Output the [x, y] coordinate of the center of the cell containing the given text.  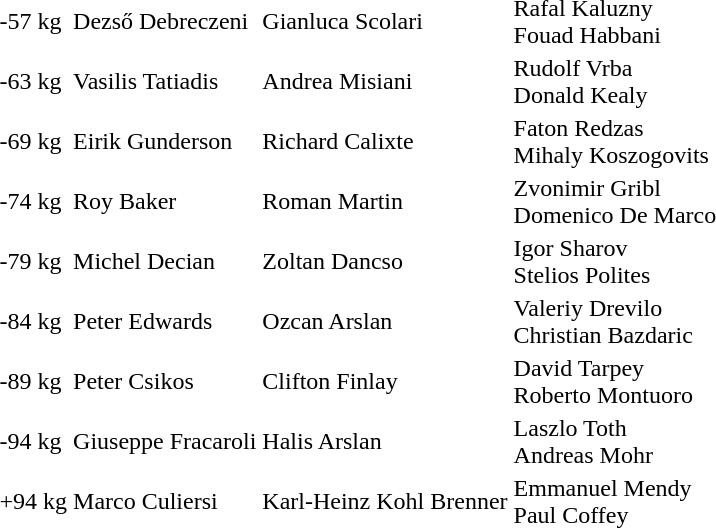
Richard Calixte [385, 142]
Peter Csikos [165, 382]
Giuseppe Fracaroli [165, 442]
Andrea Misiani [385, 82]
Michel Decian [165, 262]
Roy Baker [165, 202]
Ozcan Arslan [385, 322]
Zoltan Dancso [385, 262]
Vasilis Tatiadis [165, 82]
Halis Arslan [385, 442]
Eirik Gunderson [165, 142]
Roman Martin [385, 202]
Clifton Finlay [385, 382]
Peter Edwards [165, 322]
